Search for the cell housing the specified text and yield its (X, Y) center coordinate. 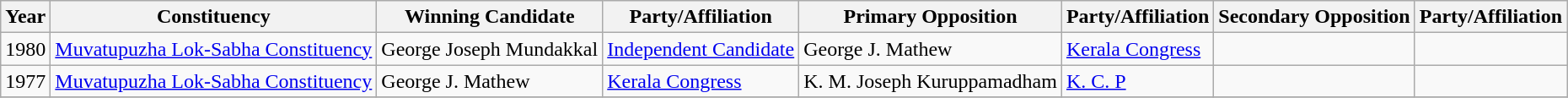
Winning Candidate (490, 17)
1980 (25, 49)
Secondary Opposition (1314, 17)
Constituency (214, 17)
Independent Candidate (701, 49)
K. M. Joseph Kuruppamadham (931, 81)
Primary Opposition (931, 17)
K. C. P (1137, 81)
Year (25, 17)
1977 (25, 81)
George Joseph Mundakkal (490, 49)
